Detect which cell encompasses the target text, then output its (x, y) center coordinate. 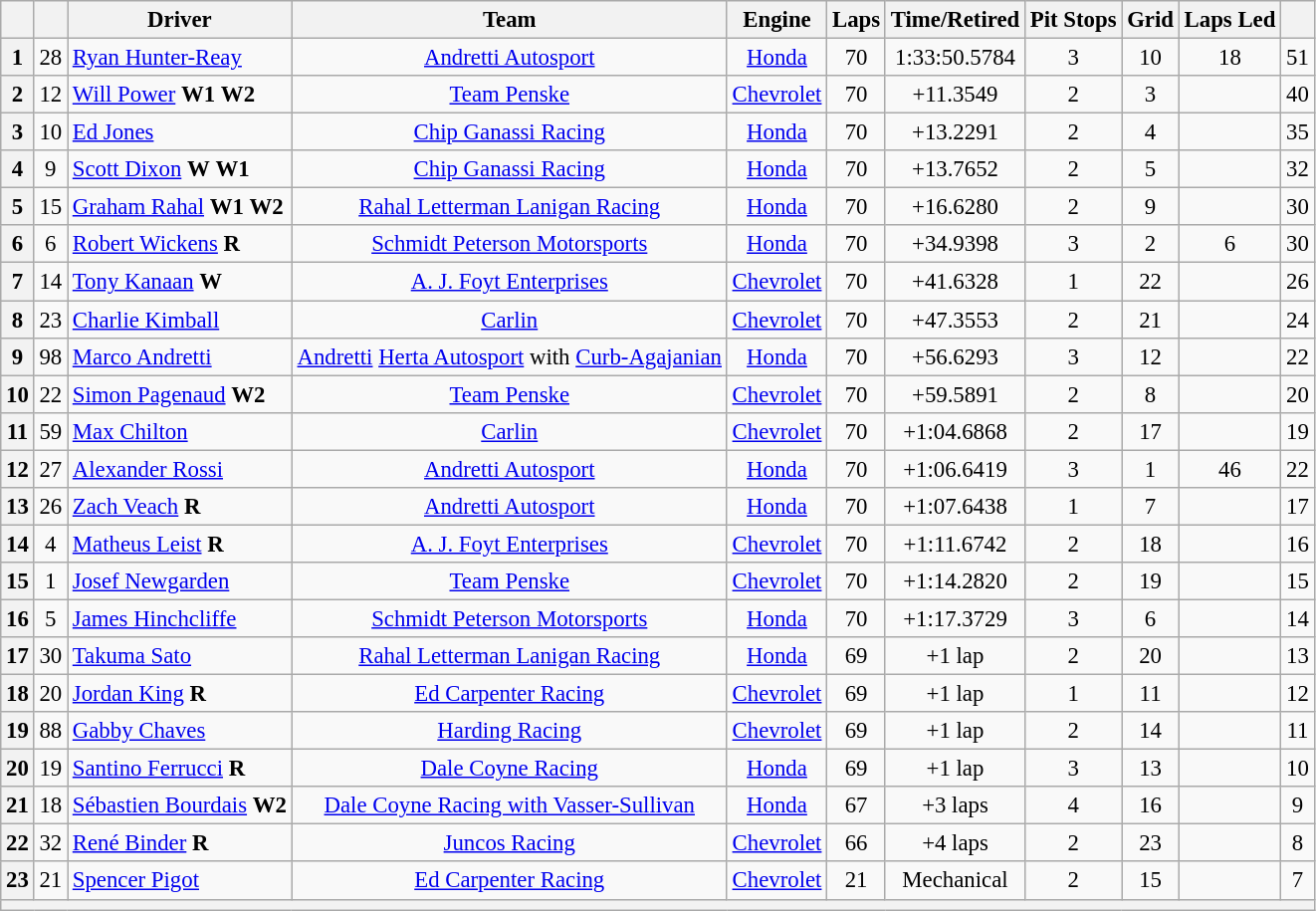
+1:04.6868 (955, 431)
+1:14.2820 (955, 581)
Max Chilton (180, 431)
Time/Retired (955, 20)
Marco Andretti (180, 356)
66 (856, 843)
+1:11.6742 (955, 544)
James Hinchcliffe (180, 618)
88 (50, 731)
Matheus Leist R (180, 544)
67 (856, 805)
Alexander Rossi (180, 469)
Dale Coyne Racing with Vasser-Sullivan (510, 805)
+41.6328 (955, 282)
+1:17.3729 (955, 618)
René Binder R (180, 843)
Will Power W1 W2 (180, 95)
Zach Veach R (180, 507)
+4 laps (955, 843)
Harding Racing (510, 731)
Simon Pagenaud W2 (180, 394)
Pit Stops (1073, 20)
1:33:50.5784 (955, 58)
+3 laps (955, 805)
Robert Wickens R (180, 244)
+1:07.6438 (955, 507)
Spencer Pigot (180, 881)
27 (50, 469)
46 (1229, 469)
+47.3553 (955, 320)
Team (510, 20)
Mechanical (955, 881)
+13.2291 (955, 132)
35 (1298, 132)
Sébastien Bourdais W2 (180, 805)
Gabby Chaves (180, 731)
+16.6280 (955, 207)
40 (1298, 95)
59 (50, 431)
Ryan Hunter-Reay (180, 58)
Josef Newgarden (180, 581)
+1:06.6419 (955, 469)
Jordan King R (180, 694)
Andretti Herta Autosport with Curb-Agajanian (510, 356)
Santino Ferrucci R (180, 769)
Scott Dixon W W1 (180, 169)
Juncos Racing (510, 843)
28 (50, 58)
Laps Led (1229, 20)
Dale Coyne Racing (510, 769)
Driver (180, 20)
Charlie Kimball (180, 320)
Takuma Sato (180, 656)
Laps (856, 20)
Grid (1151, 20)
+13.7652 (955, 169)
51 (1298, 58)
Tony Kanaan W (180, 282)
Ed Jones (180, 132)
+59.5891 (955, 394)
Engine (776, 20)
Graham Rahal W1 W2 (180, 207)
98 (50, 356)
+11.3549 (955, 95)
+34.9398 (955, 244)
24 (1298, 320)
+56.6293 (955, 356)
